From the cell containing the given text, extract its center point as [X, Y] coordinate. 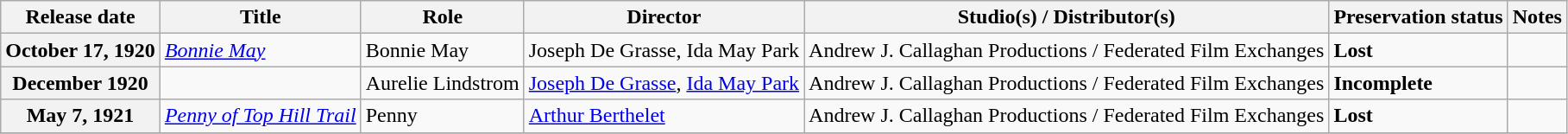
Penny [442, 116]
May 7, 1921 [81, 116]
Incomplete [1419, 83]
Role [442, 17]
Aurelie Lindstrom [442, 83]
Release date [81, 17]
Preservation status [1419, 17]
Penny of Top Hill Trail [261, 116]
Title [261, 17]
October 17, 1920 [81, 50]
December 1920 [81, 83]
Arthur Berthelet [664, 116]
Notes [1537, 17]
Studio(s) / Distributor(s) [1067, 17]
Director [664, 17]
